Find where the given text appears and provide that cell's center as [X, Y] coordinate. 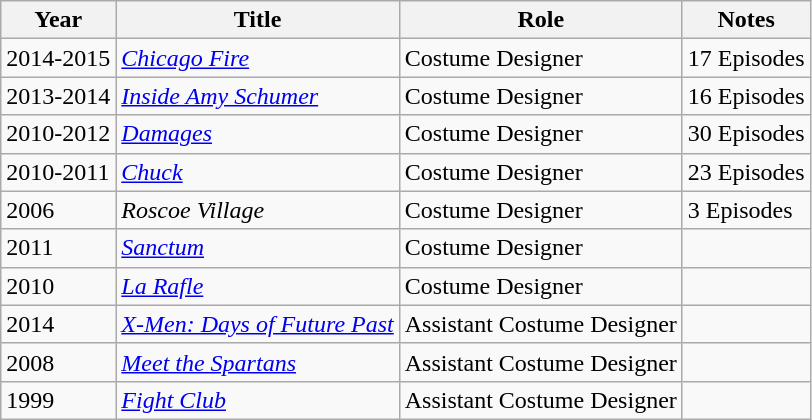
2014 [58, 324]
2006 [58, 210]
2010 [58, 286]
17 Episodes [746, 58]
2011 [58, 248]
16 Episodes [746, 96]
X-Men: Days of Future Past [258, 324]
2008 [58, 362]
3 Episodes [746, 210]
2010-2011 [58, 172]
Damages [258, 134]
2014-2015 [58, 58]
Fight Club [258, 400]
Title [258, 20]
Notes [746, 20]
Year [58, 20]
Roscoe Village [258, 210]
30 Episodes [746, 134]
Sanctum [258, 248]
1999 [58, 400]
2010-2012 [58, 134]
23 Episodes [746, 172]
La Rafle [258, 286]
Meet the Spartans [258, 362]
Chicago Fire [258, 58]
Chuck [258, 172]
Inside Amy Schumer [258, 96]
2013-2014 [58, 96]
Role [540, 20]
